Return the (X, Y) coordinate for the center point of the cell that contains the specified text.  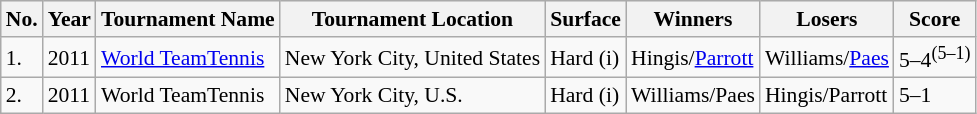
Score (935, 19)
5–1 (935, 96)
Surface (586, 19)
1. (22, 58)
5–4(5–1) (935, 58)
Winners (693, 19)
New York City, United States (412, 58)
Losers (827, 19)
No. (22, 19)
Tournament Location (412, 19)
2. (22, 96)
Year (70, 19)
Tournament Name (188, 19)
New York City, U.S. (412, 96)
